Identify which cell holds the provided text, then report its (x, y) central coordinate. 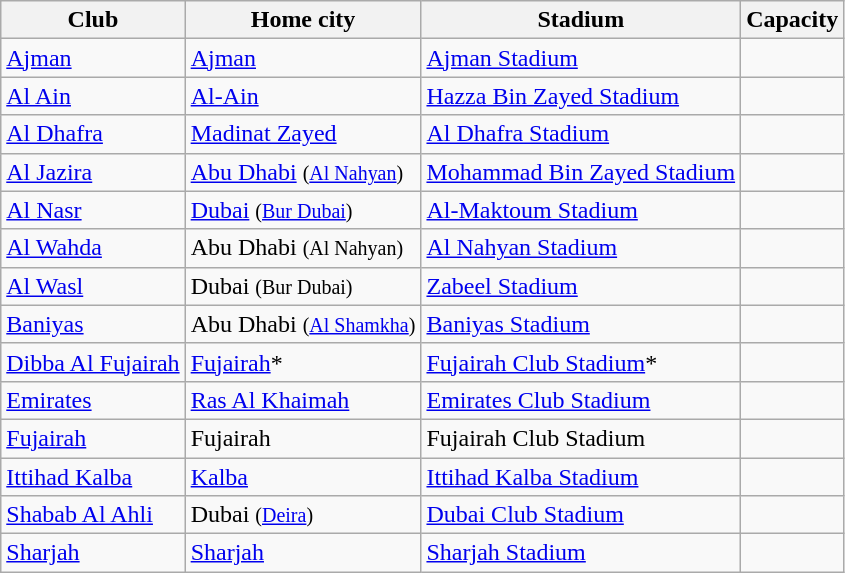
Al Dhafra Stadium (581, 134)
Madinat Zayed (303, 134)
Ras Al Khaimah (303, 400)
Abu Dhabi (Al Shamkha) (303, 324)
Stadium (581, 20)
Capacity (792, 20)
Al Dhafra (93, 134)
Shabab Al Ahli (93, 515)
Hazza Bin Zayed Stadium (581, 96)
Fujairah Club Stadium* (581, 362)
Al Nasr (93, 210)
Al Nahyan Stadium (581, 248)
Ajman Stadium (581, 58)
Al Wahda (93, 248)
Zabeel Stadium (581, 286)
Emirates Club Stadium (581, 400)
Kalba (303, 477)
Baniyas (93, 324)
Sharjah Stadium (581, 553)
Al-Ain (303, 96)
Home city (303, 20)
Al-Maktoum Stadium (581, 210)
Baniyas Stadium (581, 324)
Al Wasl (93, 286)
Al Jazira (93, 172)
Dubai (Deira) (303, 515)
Al Ain (93, 96)
Fujairah* (303, 362)
Dibba Al Fujairah (93, 362)
Ittihad Kalba (93, 477)
Mohammad Bin Zayed Stadium (581, 172)
Emirates (93, 400)
Dubai Club Stadium (581, 515)
Ittihad Kalba Stadium (581, 477)
Club (93, 20)
Fujairah Club Stadium (581, 438)
